Return the [X, Y] coordinate for the center point of the cell that contains the specified text.  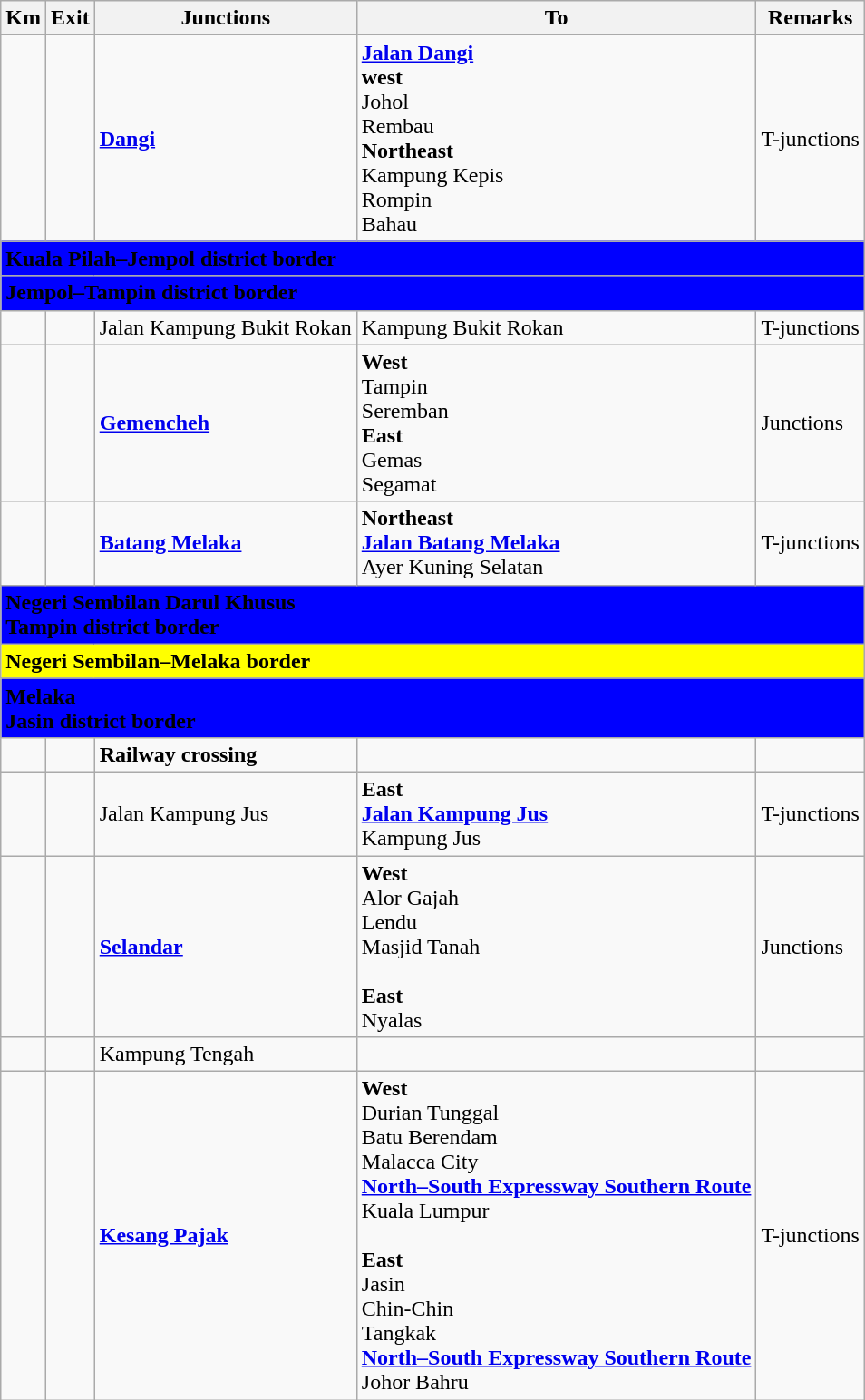
Negeri Sembilan Darul KhususTampin district border [433, 615]
Exit [70, 18]
Remarks [811, 18]
East Jalan Kampung JusKampung Jus [557, 813]
Km [24, 18]
Kuala Pilah–Jempol district border [433, 258]
Kesang Pajak [225, 1236]
Selandar [225, 947]
To [557, 18]
Jalan Kampung Jus [225, 813]
Northeast Jalan Batang MelakaAyer Kuning Selatan [557, 543]
Batang Melaka [225, 543]
West Alor Gajah Lendu Masjid TanahEast Nyalas [557, 947]
Railway crossing [225, 754]
Kampung Bukit Rokan [557, 327]
Jalan Kampung Bukit Rokan [225, 327]
Gemencheh [225, 423]
Dangi [225, 138]
Kampung Tengah [225, 1055]
West Tampin SerembanEast Gemas Segamat [557, 423]
Jempol–Tampin district border [433, 293]
Jalan DangiwestJoholRembauNortheastKampung KepisRompinBahau [557, 138]
MelakaJasin district border [433, 707]
Negeri Sembilan–Melaka border [433, 661]
